Scan for the cell matching the given text and deliver its (X, Y) coordinate at center. 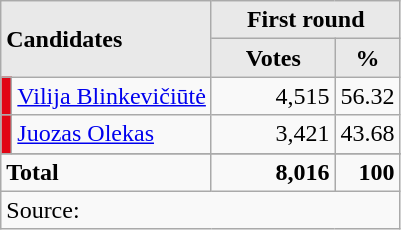
3,421 (273, 134)
Total (106, 172)
% (368, 58)
56.32 (368, 96)
Votes (273, 58)
Source: (200, 210)
Vilija Blinkevičiūtė (112, 96)
Candidates (106, 39)
First round (306, 20)
Juozas Olekas (112, 134)
8,016 (273, 172)
100 (368, 172)
43.68 (368, 134)
4,515 (273, 96)
